Determine the (x, y) coordinate at the center of the cell enclosing the given text.  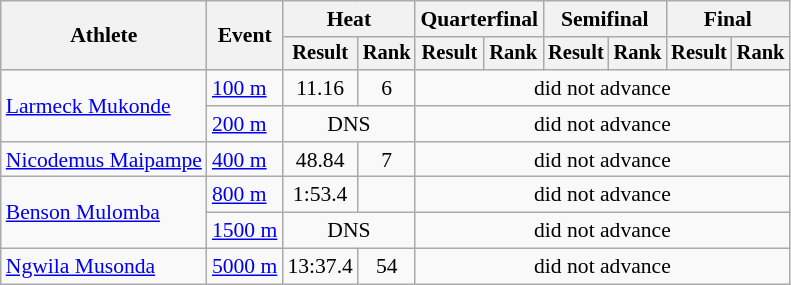
400 m (244, 160)
13:37.4 (320, 267)
1:53.4 (320, 195)
Larmeck Mukonde (104, 106)
800 m (244, 195)
Nicodemus Maipampe (104, 160)
54 (387, 267)
Athlete (104, 36)
200 m (244, 124)
100 m (244, 88)
Final (728, 19)
Quarterfinal (479, 19)
Benson Mulomba (104, 212)
Semifinal (604, 19)
5000 m (244, 267)
11.16 (320, 88)
Event (244, 36)
48.84 (320, 160)
Heat (348, 19)
6 (387, 88)
1500 m (244, 231)
7 (387, 160)
Ngwila Musonda (104, 267)
